Return the [X, Y] coordinate for the center point of the cell that contains the specified text.  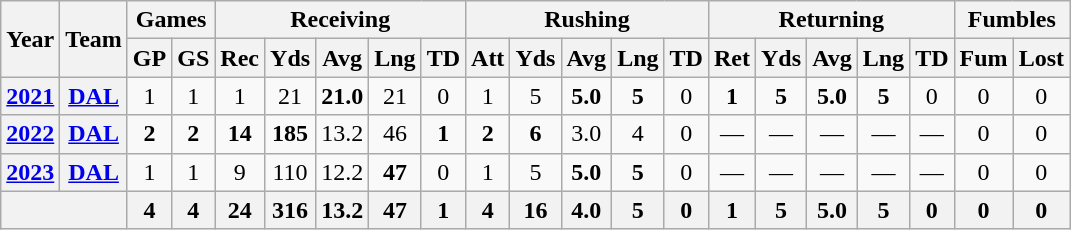
Lost [1041, 58]
Fumbles [1012, 20]
Rec [240, 58]
6 [536, 134]
24 [240, 210]
110 [290, 172]
9 [240, 172]
GS [194, 58]
12.2 [342, 172]
Games [170, 20]
Ret [732, 58]
Rushing [588, 20]
316 [290, 210]
21.0 [342, 96]
GP [149, 58]
2023 [30, 172]
16 [536, 210]
2021 [30, 96]
Att [488, 58]
185 [290, 134]
14 [240, 134]
Fum [984, 58]
Team [94, 39]
4.0 [586, 210]
Year [30, 39]
Returning [831, 20]
3.0 [586, 134]
46 [395, 134]
2022 [30, 134]
Receiving [340, 20]
